From the cell containing the given text, extract its center point as [X, Y] coordinate. 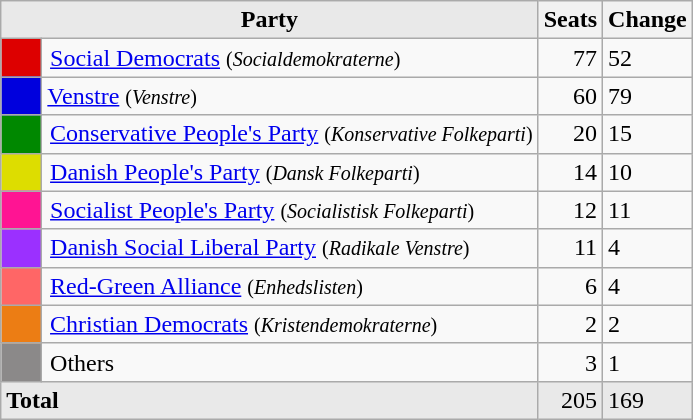
Social Democrats (Socialdemokraterne) [290, 58]
3 [570, 362]
Change [648, 20]
Danish People's Party (Dansk Folkeparti) [290, 172]
60 [570, 96]
Venstre (Venstre) [290, 96]
52 [648, 58]
Red-Green Alliance (Enhedslisten) [290, 286]
14 [570, 172]
20 [570, 134]
Danish Social Liberal Party (Radikale Venstre) [290, 248]
79 [648, 96]
169 [648, 400]
Others [290, 362]
6 [570, 286]
15 [648, 134]
1 [648, 362]
10 [648, 172]
Socialist People's Party (Socialistisk Folkeparti) [290, 210]
12 [570, 210]
Conservative People's Party (Konservative Folkeparti) [290, 134]
77 [570, 58]
Christian Democrats (Kristendemokraterne) [290, 324]
Seats [570, 20]
Party [270, 20]
Total [270, 400]
205 [570, 400]
